Return the (x, y) coordinate for the center point of the cell that contains the specified text.  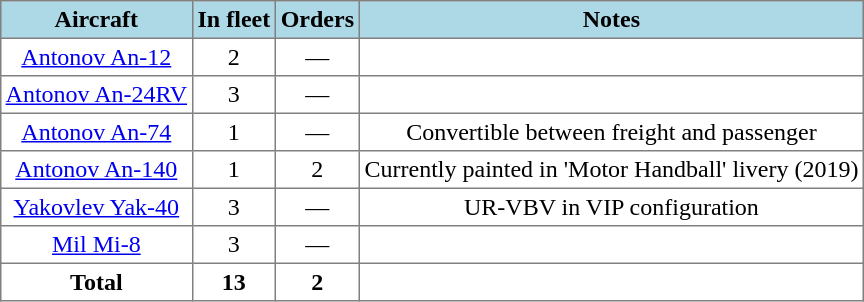
Antonov An-140 (96, 170)
UR-VBV in VIP configuration (611, 207)
13 (234, 282)
Convertible between freight and passenger (611, 132)
Orders (317, 20)
Antonov An-24RV (96, 95)
Antonov An-74 (96, 132)
Total (96, 282)
Yakovlev Yak-40 (96, 207)
Aircraft (96, 20)
In fleet (234, 20)
Currently painted in 'Motor Handball' livery (2019) (611, 170)
Notes (611, 20)
Mil Mi-8 (96, 245)
Antonov An-12 (96, 57)
